From the cell containing the given text, extract its center point as [x, y] coordinate. 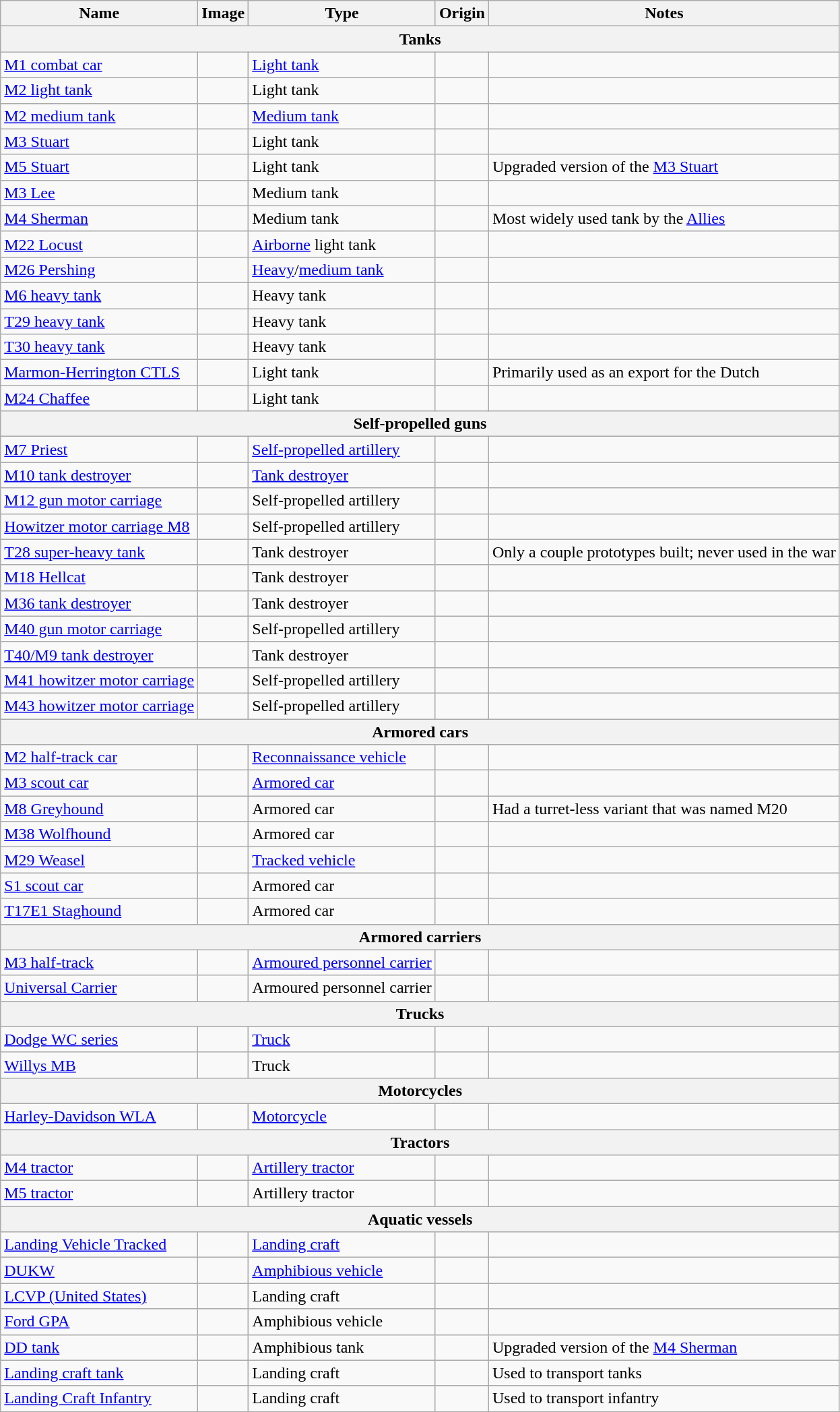
Landing Craft Infantry [100, 1399]
DD tank [100, 1347]
M3 half-track [100, 962]
Used to transport tanks [664, 1373]
Amphibious tank [342, 1347]
M18 Hellcat [100, 578]
Had a turret-less variant that was named M20 [664, 809]
M1 combat car [100, 65]
DUKW [100, 1270]
Airborne light tank [342, 244]
LCVP (United States) [100, 1296]
M24 Chaffee [100, 398]
Self-propelled guns [420, 424]
M4 Sherman [100, 218]
M2 medium tank [100, 116]
T30 heavy tank [100, 347]
M4 tractor [100, 1168]
M5 tractor [100, 1194]
Notes [664, 13]
M3 Stuart [100, 142]
Used to transport infantry [664, 1399]
M22 Locust [100, 244]
M43 howitzer motor carriage [100, 706]
Origin [462, 13]
M2 half-track car [100, 758]
Landing Vehicle Tracked [100, 1245]
M3 Lee [100, 193]
Armored carriers [420, 937]
M7 Priest [100, 450]
Armored cars [420, 731]
Upgraded version of the M3 Stuart [664, 167]
Primarily used as an export for the Dutch [664, 373]
Aquatic vessels [420, 1219]
Universal Carrier [100, 988]
M29 Weasel [100, 860]
Tractors [420, 1142]
Upgraded version of the M4 Sherman [664, 1347]
Image [224, 13]
Motorcycles [420, 1091]
M36 tank destroyer [100, 603]
Willys MB [100, 1065]
Dodge WC series [100, 1039]
Name [100, 13]
Tanks [420, 39]
Harley-Davidson WLA [100, 1116]
Trucks [420, 1014]
Reconnaissance vehicle [342, 758]
M8 Greyhound [100, 809]
S1 scout car [100, 886]
M5 Stuart [100, 167]
Type [342, 13]
Ford GPA [100, 1322]
M3 scout car [100, 783]
M38 Wolfhound [100, 834]
M40 gun motor carriage [100, 629]
Marmon-Herrington CTLS [100, 373]
M12 gun motor carriage [100, 501]
T28 super-heavy tank [100, 552]
M6 heavy tank [100, 295]
Motorcycle [342, 1116]
M26 Pershing [100, 270]
T29 heavy tank [100, 321]
Howitzer motor carriage M8 [100, 526]
T40/M9 tank destroyer [100, 654]
Only a couple prototypes built; never used in the war [664, 552]
M41 howitzer motor carriage [100, 680]
M2 light tank [100, 90]
Landing craft tank [100, 1373]
Tracked vehicle [342, 860]
Most widely used tank by the Allies [664, 218]
M10 tank destroyer [100, 475]
Heavy/medium tank [342, 270]
T17E1 Staghound [100, 911]
